Return the (x, y) coordinate for the center point of the cell that contains the specified text.  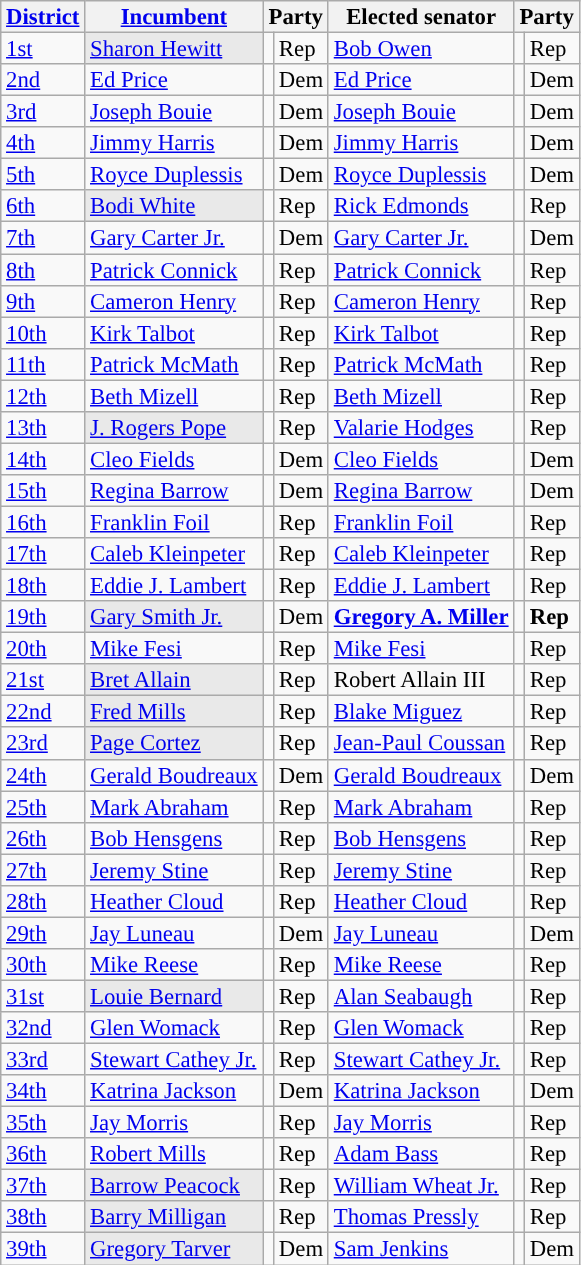
16th (43, 522)
Barry Milligan (174, 1218)
Bob Owen (420, 49)
19th (43, 617)
Barrow Peacock (174, 1186)
9th (43, 301)
Jean-Paul Coussan (420, 744)
38th (43, 1218)
14th (43, 459)
32nd (43, 1028)
24th (43, 775)
15th (43, 491)
3rd (43, 112)
11th (43, 364)
13th (43, 428)
8th (43, 270)
1st (43, 49)
Thomas Pressly (420, 1218)
Valarie Hodges (420, 428)
Page Cortez (174, 744)
36th (43, 1154)
Incumbent (174, 17)
Bodi White (174, 206)
Gregory A. Miller (420, 617)
35th (43, 1123)
Alan Seabaugh (420, 996)
18th (43, 586)
12th (43, 396)
4th (43, 143)
28th (43, 902)
Fred Mills (174, 712)
Sharon Hewitt (174, 49)
District (43, 17)
Bret Allain (174, 680)
39th (43, 1249)
William Wheat Jr. (420, 1186)
30th (43, 965)
Robert Allain III (420, 680)
Louie Bernard (174, 996)
Adam Bass (420, 1154)
Gregory Tarver (174, 1249)
6th (43, 206)
22nd (43, 712)
20th (43, 649)
23rd (43, 744)
5th (43, 175)
Robert Mills (174, 1154)
7th (43, 238)
2nd (43, 80)
27th (43, 870)
10th (43, 333)
25th (43, 807)
26th (43, 838)
Gary Smith Jr. (174, 617)
34th (43, 1091)
J. Rogers Pope (174, 428)
21st (43, 680)
Sam Jenkins (420, 1249)
17th (43, 554)
Rick Edmonds (420, 206)
37th (43, 1186)
33rd (43, 1060)
Blake Miguez (420, 712)
Elected senator (420, 17)
31st (43, 996)
29th (43, 933)
